For the text-containing cell, return its midpoint in (x, y) coordinate format. 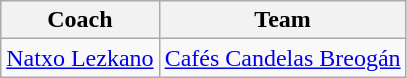
Cafés Candelas Breogán (282, 58)
Natxo Lezkano (80, 58)
Team (282, 20)
Coach (80, 20)
